Pinpoint the cell where the given text exists, returning its (X, Y) midpoint coordinate. 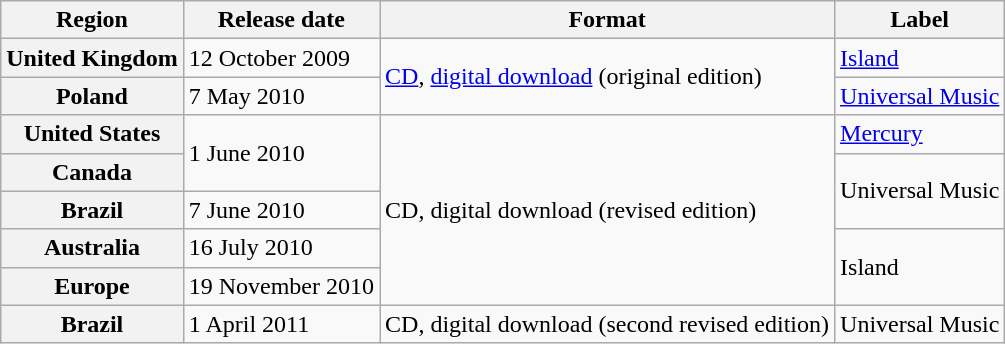
Format (608, 20)
7 June 2010 (281, 210)
CD, digital download (revised edition) (608, 210)
16 July 2010 (281, 248)
United States (92, 134)
CD, digital download (original edition) (608, 77)
Europe (92, 286)
CD, digital download (second revised edition) (608, 324)
1 June 2010 (281, 153)
Release date (281, 20)
19 November 2010 (281, 286)
Poland (92, 96)
Region (92, 20)
7 May 2010 (281, 96)
United Kingdom (92, 58)
1 April 2011 (281, 324)
Label (920, 20)
Canada (92, 172)
12 October 2009 (281, 58)
Australia (92, 248)
Mercury (920, 134)
